Pinpoint the cell where the given text exists, returning its [x, y] midpoint coordinate. 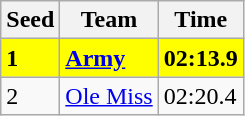
1 [30, 58]
Army [109, 58]
Ole Miss [109, 96]
02:13.9 [200, 58]
2 [30, 96]
Time [200, 20]
02:20.4 [200, 96]
Seed [30, 20]
Team [109, 20]
